Find where the given text appears and provide that cell's center as (X, Y) coordinate. 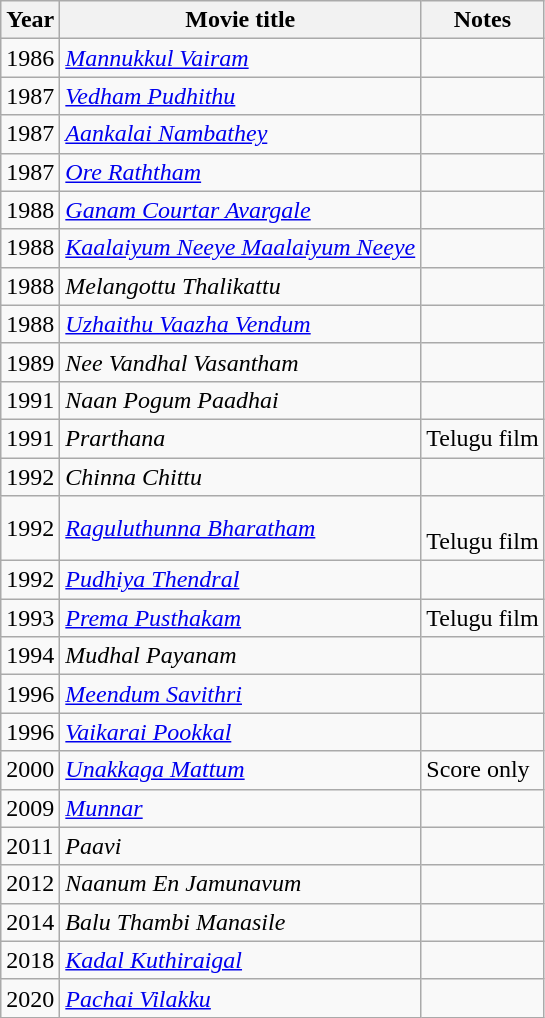
Raguluthunna Bharatham (240, 528)
1994 (30, 656)
Pachai Vilakku (240, 998)
Paavi (240, 846)
Movie title (240, 20)
Notes (482, 20)
2009 (30, 808)
Mannukkul Vairam (240, 58)
Kadal Kuthiraigal (240, 960)
Naan Pogum Paadhai (240, 400)
2014 (30, 922)
2018 (30, 960)
Mudhal Payanam (240, 656)
Unakkaga Mattum (240, 770)
Vaikarai Pookkal (240, 732)
Uzhaithu Vaazha Vendum (240, 324)
Pudhiya Thendral (240, 580)
Ganam Courtar Avargale (240, 210)
1993 (30, 618)
Prarthana (240, 438)
Nee Vandhal Vasantham (240, 362)
Chinna Chittu (240, 477)
Ore Raththam (240, 172)
2011 (30, 846)
Naanum En Jamunavum (240, 884)
Kaalaiyum Neeye Maalaiyum Neeye (240, 248)
Year (30, 20)
Prema Pusthakam (240, 618)
Aankalai Nambathey (240, 134)
Vedham Pudhithu (240, 96)
2020 (30, 998)
Score only (482, 770)
2000 (30, 770)
2012 (30, 884)
1986 (30, 58)
Balu Thambi Manasile (240, 922)
Melangottu Thalikattu (240, 286)
Meendum Savithri (240, 694)
Munnar (240, 808)
1989 (30, 362)
